Return [X, Y] of the center of cell containing provided text 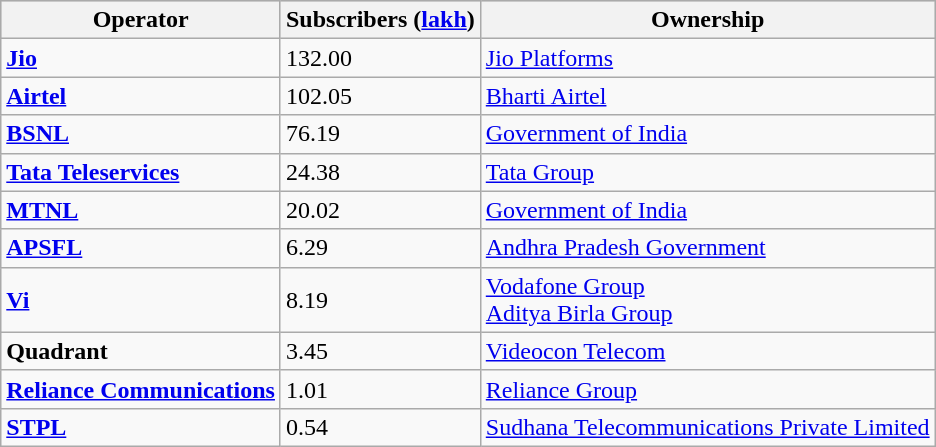
Andhra Pradesh Government [708, 248]
MTNL [141, 210]
0.54 [380, 427]
STPL [141, 427]
Tata Teleservices [141, 172]
APSFL [141, 248]
Quadrant [141, 351]
24.38 [380, 172]
8.19 [380, 300]
Airtel [141, 96]
Reliance Group [708, 389]
BSNL [141, 134]
Vi [141, 300]
132.00 [380, 58]
Videocon Telecom [708, 351]
Sudhana Telecommunications Private Limited [708, 427]
Bharti Airtel [708, 96]
Ownership [708, 20]
3.45 [380, 351]
76.19 [380, 134]
Operator [141, 20]
1.01 [380, 389]
Subscribers (lakh) [380, 20]
Jio Platforms [708, 58]
Jio [141, 58]
20.02 [380, 210]
Reliance Communications [141, 389]
Vodafone GroupAditya Birla Group [708, 300]
Tata Group [708, 172]
6.29 [380, 248]
102.05 [380, 96]
